Capture the cell that displays the provided text and extract its (x, y) central coordinate. 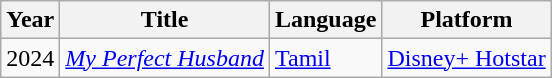
Language (325, 20)
2024 (30, 58)
Year (30, 20)
Disney+ Hotstar (466, 58)
My Perfect Husband (165, 58)
Platform (466, 20)
Tamil (325, 58)
Title (165, 20)
